Find where the given text appears and provide that cell's center as (X, Y) coordinate. 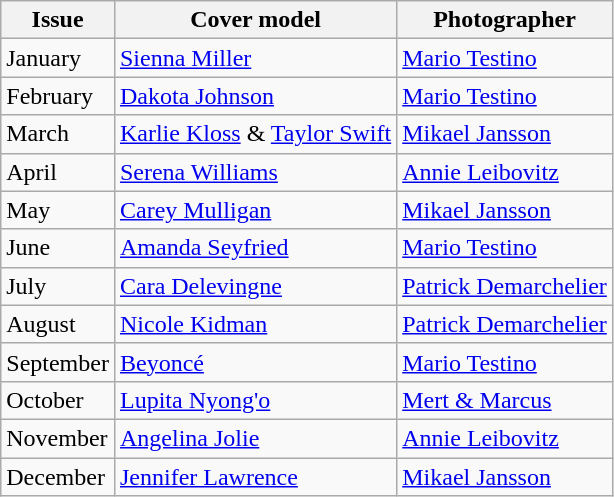
Carey Mulligan (255, 210)
Lupita Nyong'o (255, 400)
May (58, 210)
February (58, 96)
March (58, 134)
Angelina Jolie (255, 438)
Mert & Marcus (505, 400)
Sienna Miller (255, 58)
July (58, 286)
April (58, 172)
November (58, 438)
Nicole Kidman (255, 324)
Beyoncé (255, 362)
Jennifer Lawrence (255, 477)
Dakota Johnson (255, 96)
Issue (58, 20)
Cara Delevingne (255, 286)
Amanda Seyfried (255, 248)
June (58, 248)
Photographer (505, 20)
January (58, 58)
Serena Williams (255, 172)
Karlie Kloss & Taylor Swift (255, 134)
October (58, 400)
December (58, 477)
August (58, 324)
Cover model (255, 20)
September (58, 362)
